Locate the cell with the specified text and output its (X, Y) center coordinate. 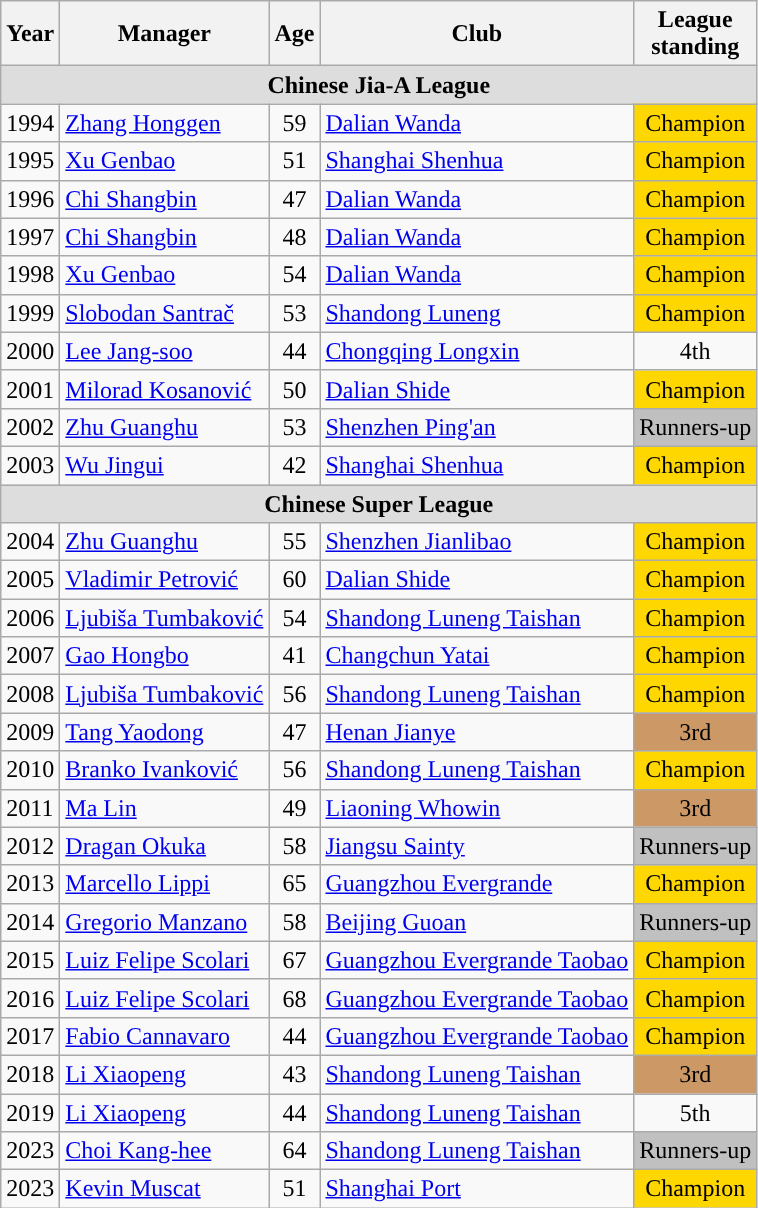
1996 (30, 199)
Slobodan Santrač (164, 313)
64 (294, 1151)
2012 (30, 846)
50 (294, 389)
Fabio Cannavaro (164, 1036)
Tang Yaodong (164, 732)
1995 (30, 161)
Henan Jianye (477, 732)
2001 (30, 389)
2002 (30, 427)
2014 (30, 922)
41 (294, 656)
2016 (30, 998)
1999 (30, 313)
48 (294, 237)
2004 (30, 542)
Wu Jingui (164, 465)
43 (294, 1074)
Ma Lin (164, 808)
2007 (30, 656)
4th (696, 351)
Choi Kang-hee (164, 1151)
Shandong Luneng (477, 313)
2011 (30, 808)
Year (30, 34)
55 (294, 542)
Beijing Guoan (477, 922)
Kevin Muscat (164, 1189)
Zhang Honggen (164, 123)
60 (294, 580)
Marcello Lippi (164, 884)
Jiangsu Sainty (477, 846)
Liaoning Whowin (477, 808)
2009 (30, 732)
2000 (30, 351)
59 (294, 123)
Dragan Okuka (164, 846)
Manager (164, 34)
Chinese Jia-A League (379, 85)
Shanghai Port (477, 1189)
Vladimir Petrović (164, 580)
2013 (30, 884)
Lee Jang-soo (164, 351)
Shenzhen Jianlibao (477, 542)
2010 (30, 770)
65 (294, 884)
2006 (30, 618)
1997 (30, 237)
Club (477, 34)
2019 (30, 1113)
Guangzhou Evergrande (477, 884)
Milorad Kosanović (164, 389)
42 (294, 465)
Chongqing Longxin (477, 351)
2008 (30, 694)
49 (294, 808)
2005 (30, 580)
Gregorio Manzano (164, 922)
Gao Hongbo (164, 656)
Changchun Yatai (477, 656)
2015 (30, 960)
1998 (30, 275)
2018 (30, 1074)
Shenzhen Ping'an (477, 427)
2017 (30, 1036)
Branko Ivanković (164, 770)
5th (696, 1113)
Leaguestanding (696, 34)
Chinese Super League (379, 503)
67 (294, 960)
68 (294, 998)
2003 (30, 465)
1994 (30, 123)
Age (294, 34)
